Return (X, Y) of the center of cell containing provided text 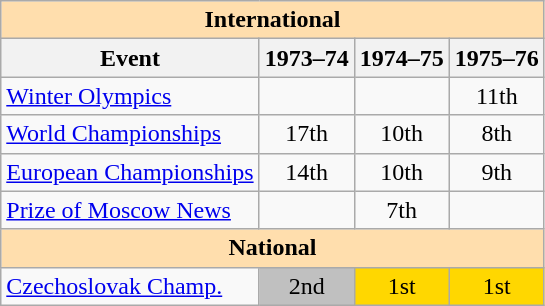
International (273, 20)
National (273, 248)
14th (306, 172)
European Championships (130, 172)
Prize of Moscow News (130, 210)
1974–75 (402, 58)
8th (496, 134)
17th (306, 134)
2nd (306, 286)
1973–74 (306, 58)
World Championships (130, 134)
Winter Olympics (130, 96)
Czechoslovak Champ. (130, 286)
7th (402, 210)
11th (496, 96)
1975–76 (496, 58)
9th (496, 172)
Event (130, 58)
